For the text-containing cell, return its midpoint in (X, Y) coordinate format. 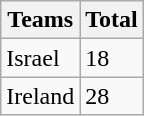
Total (112, 20)
Ireland (40, 96)
28 (112, 96)
Israel (40, 58)
Teams (40, 20)
18 (112, 58)
